Locate the cell with the specified text and output its [x, y] center coordinate. 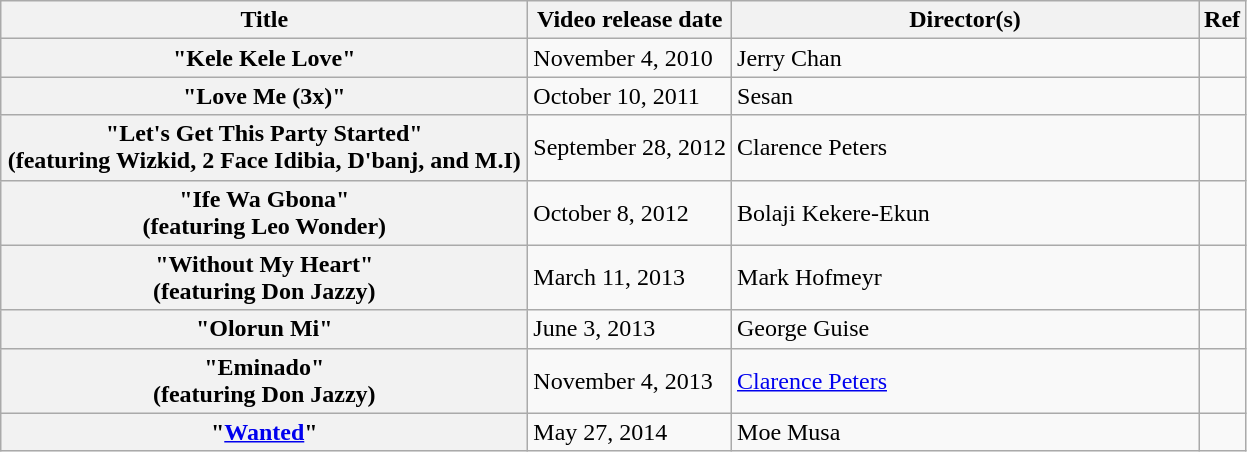
"Without My Heart" (featuring Don Jazzy) [264, 278]
"Let's Get This Party Started" (featuring Wizkid, 2 Face Idibia, D'banj, and M.I) [264, 148]
Ref [1222, 20]
"Eminado" (featuring Don Jazzy) [264, 380]
George Guise [966, 329]
Bolaji Kekere-Ekun [966, 212]
November 4, 2013 [630, 380]
Director(s) [966, 20]
September 28, 2012 [630, 148]
October 10, 2011 [630, 96]
"Olorun Mi" [264, 329]
Video release date [630, 20]
October 8, 2012 [630, 212]
Title [264, 20]
November 4, 2010 [630, 58]
Moe Musa [966, 432]
Sesan [966, 96]
Jerry Chan [966, 58]
"Kele Kele Love" [264, 58]
June 3, 2013 [630, 329]
Mark Hofmeyr [966, 278]
"Love Me (3x)" [264, 96]
March 11, 2013 [630, 278]
May 27, 2014 [630, 432]
"Wanted" [264, 432]
"Ife Wa Gbona" (featuring Leo Wonder) [264, 212]
